Determine the [X, Y] coordinate at the center of the cell enclosing the given text.  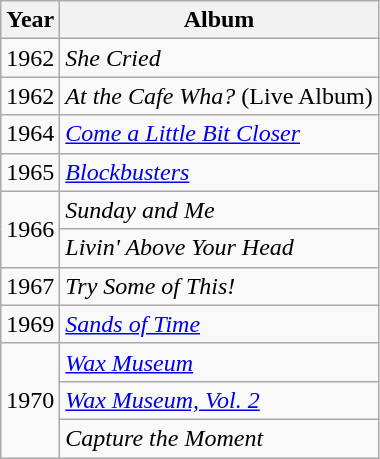
1969 [30, 324]
1966 [30, 229]
She Cried [219, 58]
Blockbusters [219, 172]
Wax Museum, Vol. 2 [219, 400]
Come a Little Bit Closer [219, 134]
Try Some of This! [219, 286]
Livin' Above Your Head [219, 248]
1964 [30, 134]
1970 [30, 400]
Sunday and Me [219, 210]
Album [219, 20]
1965 [30, 172]
Year [30, 20]
Wax Museum [219, 362]
At the Cafe Wha? (Live Album) [219, 96]
Sands of Time [219, 324]
1967 [30, 286]
Capture the Moment [219, 438]
